Search for the cell housing the specified text and yield its (x, y) center coordinate. 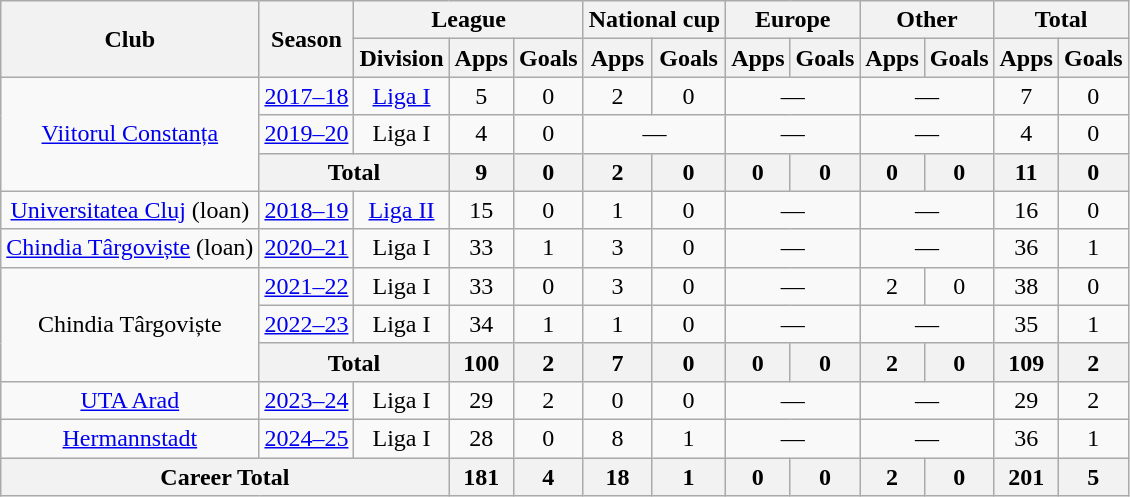
201 (1026, 477)
100 (481, 362)
2021–22 (306, 286)
16 (1026, 210)
2024–25 (306, 438)
15 (481, 210)
9 (481, 172)
Hermannstadt (130, 438)
2018–19 (306, 210)
Career Total (225, 477)
181 (481, 477)
2023–24 (306, 400)
18 (617, 477)
League (468, 20)
2022–23 (306, 324)
109 (1026, 362)
35 (1026, 324)
Division (402, 58)
Universitatea Cluj (loan) (130, 210)
Viitorul Constanța (130, 134)
2019–20 (306, 134)
Season (306, 39)
34 (481, 324)
38 (1026, 286)
2017–18 (306, 96)
Chindia Târgoviște (130, 324)
Chindia Târgoviște (loan) (130, 248)
Club (130, 39)
UTA Arad (130, 400)
Liga II (402, 210)
28 (481, 438)
11 (1026, 172)
8 (617, 438)
2020–21 (306, 248)
National cup (654, 20)
Europe (793, 20)
Other (927, 20)
